Return the [X, Y] coordinate for the center point of the cell that contains the specified text.  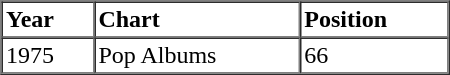
Chart [197, 20]
Pop Albums [197, 56]
1975 [48, 56]
66 [374, 56]
Position [374, 20]
Year [48, 20]
